Find where the given text appears and provide that cell's center as [x, y] coordinate. 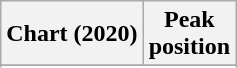
Peakposition [189, 34]
Chart (2020) [72, 34]
